For the text-containing cell, return its midpoint in [x, y] coordinate format. 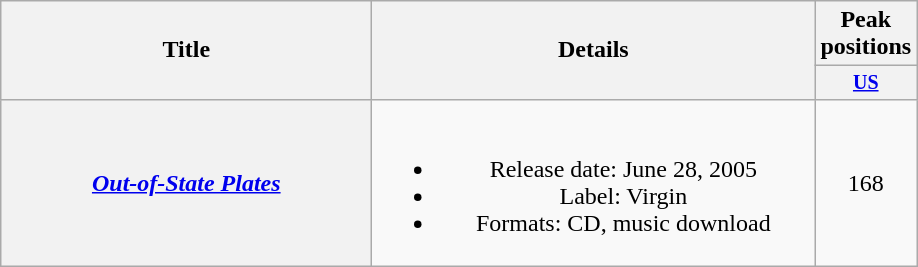
Peak positions [866, 34]
Release date: June 28, 2005Label: VirginFormats: CD, music download [594, 182]
Title [186, 50]
168 [866, 182]
Out-of-State Plates [186, 182]
Details [594, 50]
US [866, 82]
